Return the [x, y] coordinate for the center point of the cell that contains the specified text.  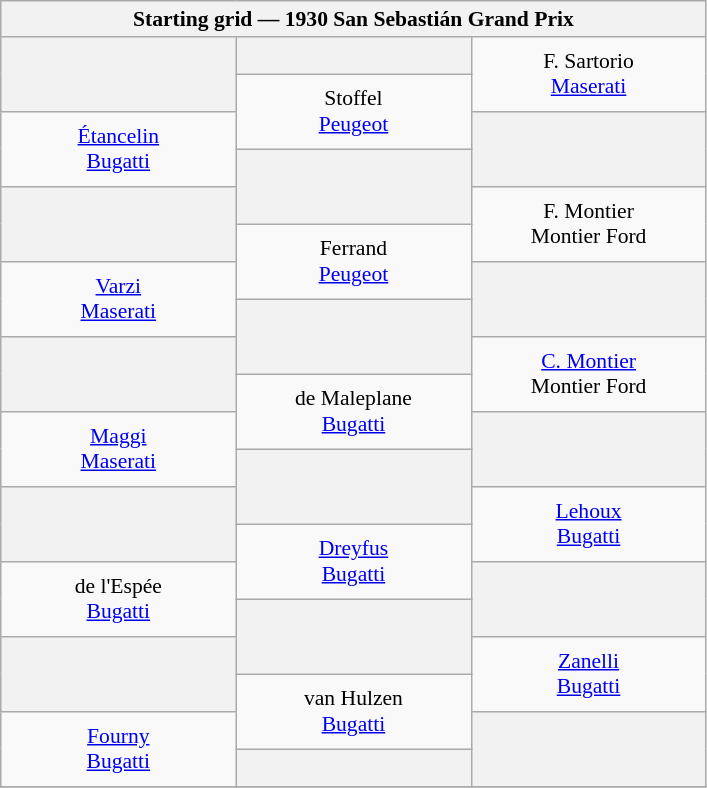
de MaleplaneBugatti [354, 412]
FerrandPeugeot [354, 262]
Starting grid — 1930 San Sebastián Grand Prix [354, 19]
FournyBugatti [118, 750]
de l'EspéeBugatti [118, 600]
VarziMaserati [118, 300]
MaggiMaserati [118, 450]
F. MontierMontier Ford [588, 224]
StoffelPeugeot [354, 112]
ZanelliBugatti [588, 674]
van HulzenBugatti [354, 712]
ÉtancelinBugatti [118, 150]
F. SartorioMaserati [588, 74]
C. MontierMontier Ford [588, 374]
LehouxBugatti [588, 524]
DreyfusBugatti [354, 562]
